Search for the cell housing the specified text and yield its (x, y) center coordinate. 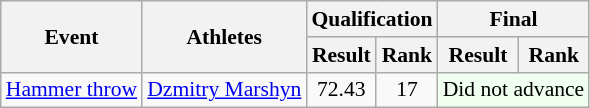
72.43 (341, 90)
Event (72, 36)
Qualification (372, 19)
Hammer throw (72, 90)
17 (406, 90)
Did not advance (514, 90)
Final (514, 19)
Dzmitry Marshyn (224, 90)
Athletes (224, 36)
